Search for the cell housing the specified text and yield its (X, Y) center coordinate. 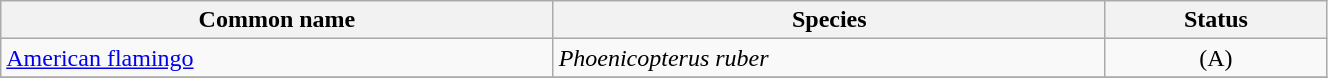
American flamingo (277, 58)
Status (1216, 20)
(A) (1216, 58)
Species (829, 20)
Phoenicopterus ruber (829, 58)
Common name (277, 20)
